Pinpoint the cell where the given text exists, returning its [X, Y] midpoint coordinate. 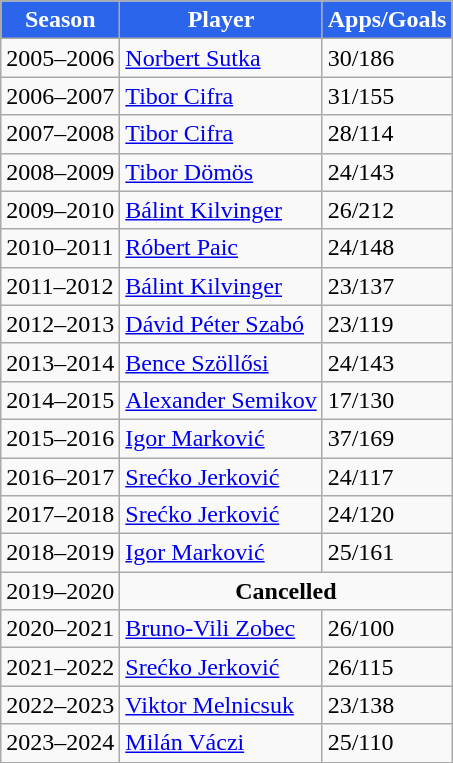
23/119 [387, 324]
2022–2023 [60, 705]
Cancelled [286, 591]
2017–2018 [60, 515]
2018–2019 [60, 553]
2006–2007 [60, 96]
25/110 [387, 743]
Tibor Dömös [221, 172]
2021–2022 [60, 667]
2009–2010 [60, 210]
Alexander Semikov [221, 400]
17/130 [387, 400]
25/161 [387, 553]
2023–2024 [60, 743]
24/120 [387, 515]
2010–2011 [60, 248]
Bruno-Vili Zobec [221, 629]
26/115 [387, 667]
2013–2014 [60, 362]
Milán Váczi [221, 743]
26/212 [387, 210]
23/138 [387, 705]
2016–2017 [60, 477]
37/169 [387, 438]
2012–2013 [60, 324]
28/114 [387, 134]
2020–2021 [60, 629]
Season [60, 20]
Viktor Melnicsuk [221, 705]
24/117 [387, 477]
2008–2009 [60, 172]
2007–2008 [60, 134]
Player [221, 20]
30/186 [387, 58]
Norbert Sutka [221, 58]
Bence Szöllősi [221, 362]
24/148 [387, 248]
Róbert Paic [221, 248]
26/100 [387, 629]
2015–2016 [60, 438]
2014–2015 [60, 400]
2005–2006 [60, 58]
2019–2020 [60, 591]
Apps/Goals [387, 20]
23/137 [387, 286]
Dávid Péter Szabó [221, 324]
31/155 [387, 96]
2011–2012 [60, 286]
